Find where the given text appears and provide that cell's center as [X, Y] coordinate. 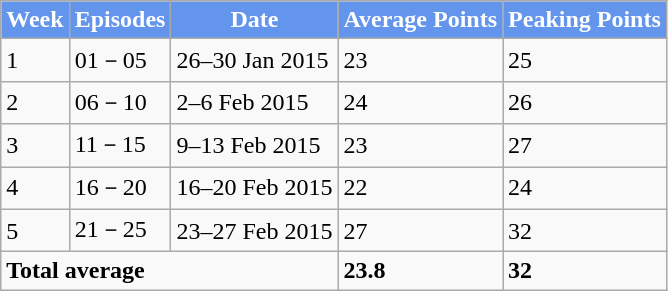
06－10 [120, 102]
9–13 Feb 2015 [254, 146]
26–30 Jan 2015 [254, 60]
Total average [170, 271]
23–27 Feb 2015 [254, 230]
26 [585, 102]
2 [35, 102]
4 [35, 188]
Episodes [120, 20]
11－15 [120, 146]
01－05 [120, 60]
2–6 Feb 2015 [254, 102]
Peaking Points [585, 20]
25 [585, 60]
23.8 [420, 271]
22 [420, 188]
Week [35, 20]
16–20 Feb 2015 [254, 188]
Average Points [420, 20]
21－25 [120, 230]
3 [35, 146]
16－20 [120, 188]
Date [254, 20]
1 [35, 60]
5 [35, 230]
